Return (X, Y) of the center of cell containing provided text 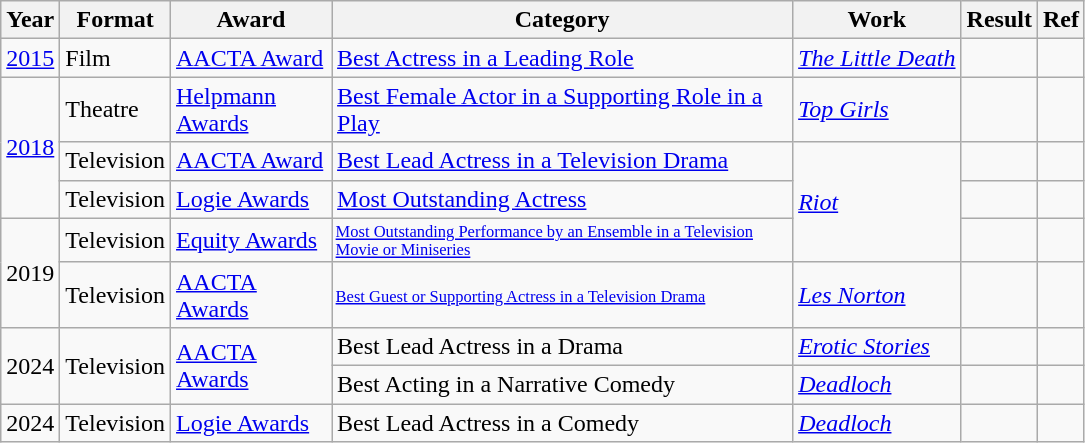
Ref (1060, 20)
Riot (877, 202)
2019 (30, 272)
Top Girls (877, 110)
2018 (30, 148)
Film (116, 58)
Result (999, 20)
Most Outstanding Performance by an Ensemble in a Television Movie or Miniseries (562, 240)
Best Lead Actress in a Television Drama (562, 161)
Best Actress in a Leading Role (562, 58)
Les Norton (877, 294)
Best Female Actor in a Supporting Role in a Play (562, 110)
Theatre (116, 110)
Work (877, 20)
Helpmann Awards (252, 110)
Best Guest or Supporting Actress in a Television Drama (562, 294)
Best Lead Actress in a Drama (562, 346)
Year (30, 20)
Best Lead Actress in a Comedy (562, 423)
Format (116, 20)
Best Acting in a Narrative Comedy (562, 385)
Erotic Stories (877, 346)
2015 (30, 58)
Category (562, 20)
Award (252, 20)
Equity Awards (252, 240)
Most Outstanding Actress (562, 199)
The Little Death (877, 58)
